Return (x, y) of the center of cell containing provided text 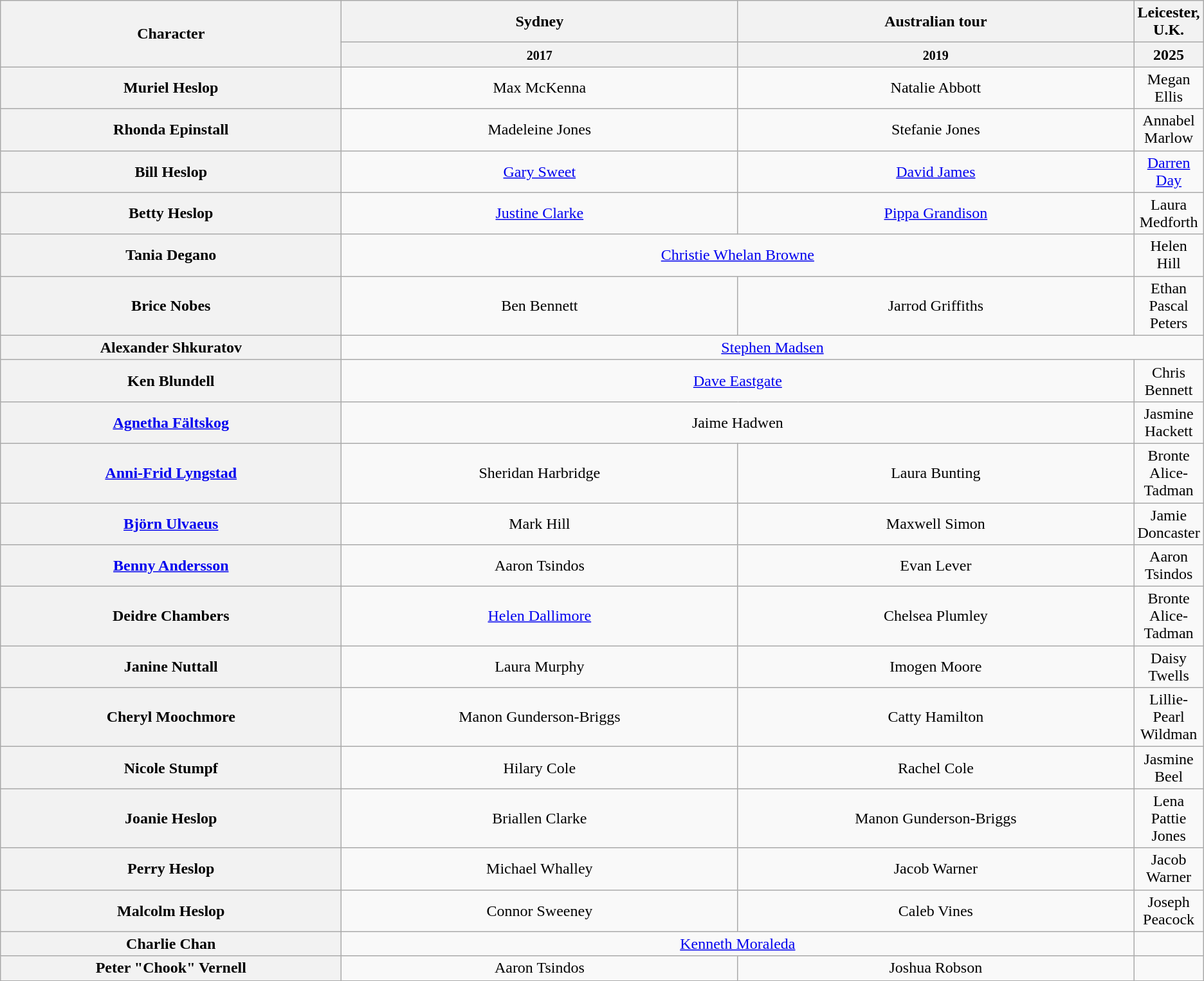
Character (171, 33)
Kenneth Moraleda (738, 944)
Max McKenna (540, 87)
Jamie Doncaster (1169, 524)
Michael Whalley (540, 868)
Caleb Vines (936, 911)
Sheridan Harbridge (540, 473)
Helen Dallimore (540, 616)
2017 (540, 55)
Darren Day (1169, 171)
Maxwell Simon (936, 524)
Connor Sweeney (540, 911)
Perry Heslop (171, 868)
Nicole Stumpf (171, 768)
Brice Nobes (171, 306)
David James (936, 171)
Joseph Peacock (1169, 911)
Chris Bennett (1169, 381)
Mark Hill (540, 524)
Ken Blundell (171, 381)
Janine Nuttall (171, 666)
Jaime Hadwen (738, 422)
Rachel Cole (936, 768)
Joanie Heslop (171, 818)
Rhonda Epinstall (171, 130)
Catty Hamilton (936, 717)
Betty Heslop (171, 214)
Alexander Shkuratov (171, 347)
Björn Ulvaeus (171, 524)
Jasmine Beel (1169, 768)
Bill Heslop (171, 171)
Sydney (540, 22)
Helen Hill (1169, 255)
Cheryl Moochmore (171, 717)
Lillie-Pearl Wildman (1169, 717)
2019 (936, 55)
Deidre Chambers (171, 616)
Lena Pattie Jones (1169, 818)
Ethan Pascal Peters (1169, 306)
Natalie Abbott (936, 87)
Megan Ellis (1169, 87)
2025 (1169, 55)
Joshua Robson (936, 968)
Charlie Chan (171, 944)
Gary Sweet (540, 171)
Anni-Frid Lyngstad (171, 473)
Laura Murphy (540, 666)
Chelsea Plumley (936, 616)
Peter "Chook" Vernell (171, 968)
Stephen Madsen (772, 347)
Christie Whelan Browne (738, 255)
Malcolm Heslop (171, 911)
Evan Lever (936, 566)
Laura Medforth (1169, 214)
Annabel Marlow (1169, 130)
Justine Clarke (540, 214)
Imogen Moore (936, 666)
Tania Degano (171, 255)
Madeleine Jones (540, 130)
Benny Andersson (171, 566)
Muriel Heslop (171, 87)
Daisy Twells (1169, 666)
Dave Eastgate (738, 381)
Agnetha Fältskog (171, 422)
Laura Bunting (936, 473)
Leicester, U.K. (1169, 22)
Australian tour (936, 22)
Jarrod Griffiths (936, 306)
Stefanie Jones (936, 130)
Briallen Clarke (540, 818)
Hilary Cole (540, 768)
Jasmine Hackett (1169, 422)
Pippa Grandison (936, 214)
Ben Bennett (540, 306)
